For the text-containing cell, return its midpoint in (X, Y) coordinate format. 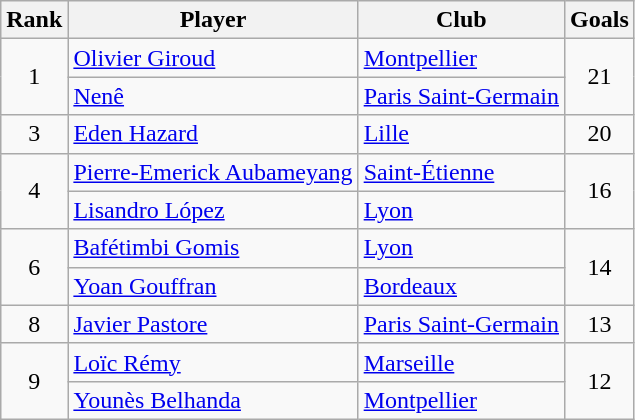
Bordeaux (461, 286)
Saint-Étienne (461, 172)
Yoan Gouffran (213, 286)
9 (34, 381)
Lisandro López (213, 210)
6 (34, 267)
12 (600, 381)
3 (34, 134)
Bafétimbi Gomis (213, 248)
Goals (600, 20)
4 (34, 191)
20 (600, 134)
Olivier Giroud (213, 58)
21 (600, 77)
Javier Pastore (213, 324)
8 (34, 324)
Lille (461, 134)
14 (600, 267)
Marseille (461, 362)
Nenê (213, 96)
Club (461, 20)
Loïc Rémy (213, 362)
Pierre-Emerick Aubameyang (213, 172)
Player (213, 20)
1 (34, 77)
16 (600, 191)
Rank (34, 20)
Younès Belhanda (213, 400)
Eden Hazard (213, 134)
13 (600, 324)
